Detect which cell encompasses the target text, then output its [x, y] center coordinate. 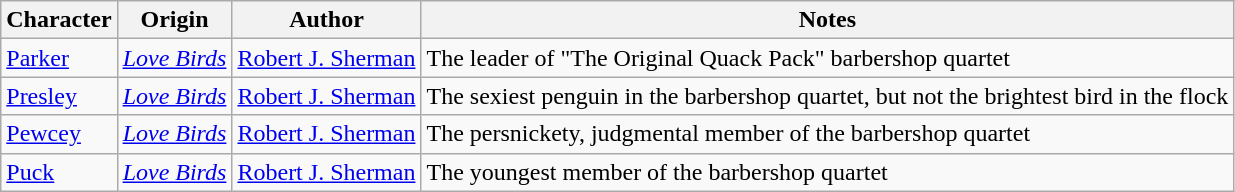
Parker [59, 58]
Presley [59, 96]
The persnickety, judgmental member of the barbershop quartet [828, 134]
The sexiest penguin in the barbershop quartet, but not the brightest bird in the flock [828, 96]
The leader of "The Original Quack Pack" barbershop quartet [828, 58]
Puck [59, 172]
Author [326, 20]
Character [59, 20]
Notes [828, 20]
The youngest member of the barbershop quartet [828, 172]
Pewcey [59, 134]
Origin [174, 20]
